Find where the given text appears and provide that cell's center as [x, y] coordinate. 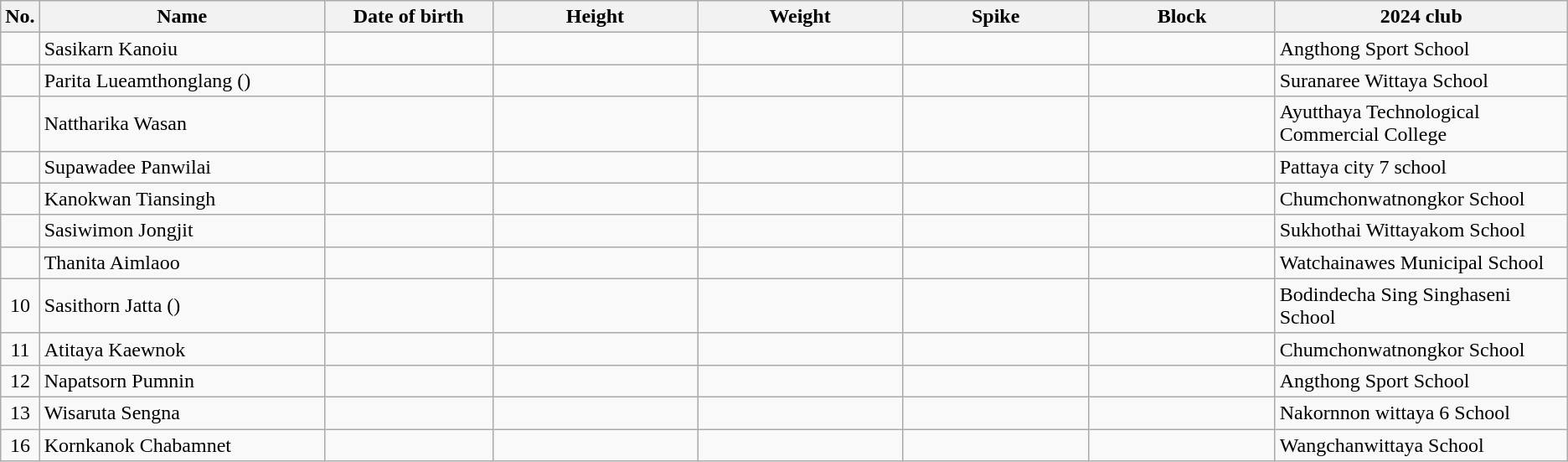
16 [20, 445]
11 [20, 349]
No. [20, 17]
Supawadee Panwilai [182, 167]
Pattaya city 7 school [1421, 167]
12 [20, 381]
Name [182, 17]
Sasiwimon Jongjit [182, 231]
Nattharika Wasan [182, 124]
Atitaya Kaewnok [182, 349]
Kornkanok Chabamnet [182, 445]
Sasikarn Kanoiu [182, 49]
13 [20, 413]
Parita Lueamthonglang () [182, 80]
Block [1182, 17]
Wangchanwittaya School [1421, 445]
Ayutthaya Technological Commercial College [1421, 124]
2024 club [1421, 17]
Sasithorn Jatta () [182, 305]
10 [20, 305]
Napatsorn Pumnin [182, 381]
Nakornnon wittaya 6 School [1421, 413]
Weight [801, 17]
Wisaruta Sengna [182, 413]
Watchainawes Municipal School [1421, 262]
Sukhothai Wittayakom School [1421, 231]
Suranaree Wittaya School [1421, 80]
Spike [996, 17]
Kanokwan Tiansingh [182, 199]
Date of birth [409, 17]
Height [595, 17]
Bodindecha Sing Singhaseni School [1421, 305]
Thanita Aimlaoo [182, 262]
